Locate the cell with the specified text and output its [x, y] center coordinate. 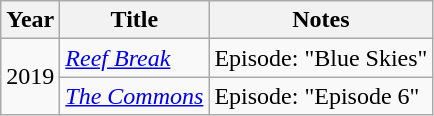
Episode: "Episode 6" [321, 96]
Episode: "Blue Skies" [321, 58]
Notes [321, 20]
Reef Break [134, 58]
Title [134, 20]
The Commons [134, 96]
Year [30, 20]
2019 [30, 77]
